For the text-containing cell, return its midpoint in [x, y] coordinate format. 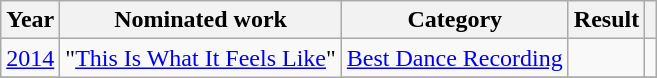
Result [606, 20]
Year [30, 20]
Best Dance Recording [454, 58]
"This Is What It Feels Like" [201, 58]
Nominated work [201, 20]
2014 [30, 58]
Category [454, 20]
